Search for the cell housing the specified text and yield its [X, Y] center coordinate. 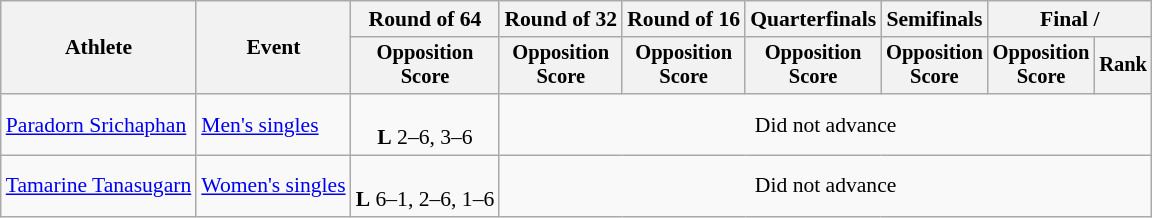
Rank [1123, 66]
Paradorn Srichaphan [99, 124]
Men's singles [273, 124]
Round of 64 [426, 19]
L 2–6, 3–6 [426, 124]
Event [273, 48]
Round of 16 [684, 19]
Women's singles [273, 186]
Athlete [99, 48]
Tamarine Tanasugarn [99, 186]
L 6–1, 2–6, 1–6 [426, 186]
Quarterfinals [813, 19]
Semifinals [934, 19]
Final / [1070, 19]
Round of 32 [560, 19]
